For the text-containing cell, return its midpoint in [x, y] coordinate format. 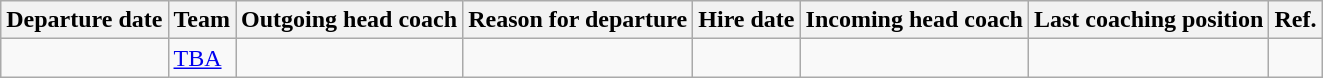
Last coaching position [1148, 20]
Team [202, 20]
Outgoing head coach [350, 20]
Hire date [746, 20]
Incoming head coach [914, 20]
Ref. [1296, 20]
TBA [202, 58]
Reason for departure [578, 20]
Departure date [84, 20]
